For the text-containing cell, return its midpoint in [x, y] coordinate format. 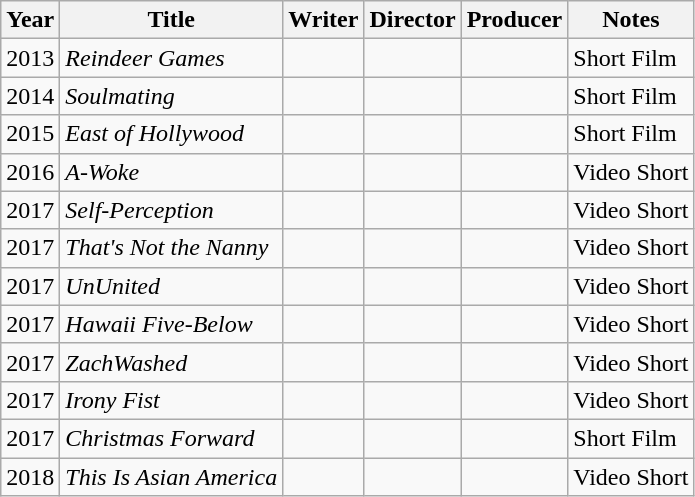
2016 [30, 172]
2015 [30, 134]
UnUnited [172, 286]
2014 [30, 96]
Title [172, 20]
Producer [514, 20]
Christmas Forward [172, 438]
Soulmating [172, 96]
Year [30, 20]
A-Woke [172, 172]
Self-Perception [172, 210]
This Is Asian America [172, 477]
Director [412, 20]
Irony Fist [172, 400]
Hawaii Five-Below [172, 324]
ZachWashed [172, 362]
Notes [631, 20]
2013 [30, 58]
East of Hollywood [172, 134]
Writer [324, 20]
Reindeer Games [172, 58]
That's Not the Nanny [172, 248]
2018 [30, 477]
